For the text-containing cell, return its midpoint in [X, Y] coordinate format. 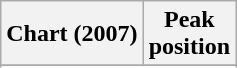
Peakposition [189, 34]
Chart (2007) [72, 34]
